Capture the cell that displays the provided text and extract its [X, Y] central coordinate. 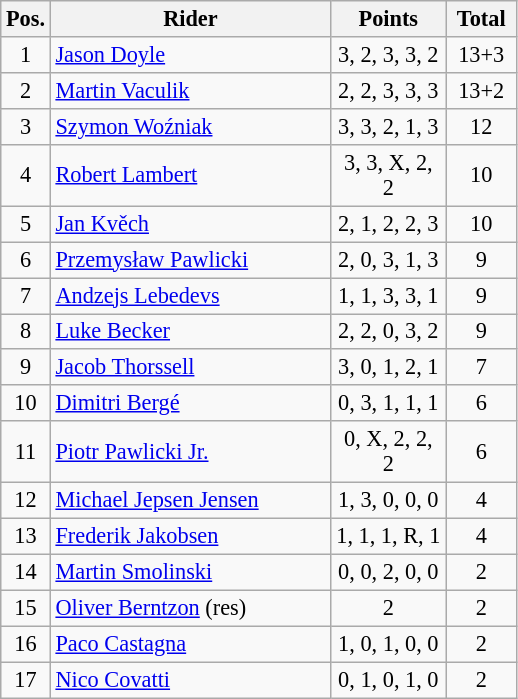
1, 1, 3, 3, 1 [388, 295]
2, 2, 3, 3, 3 [388, 90]
Jason Doyle [190, 55]
Luke Becker [190, 331]
16 [26, 644]
2, 2, 0, 3, 2 [388, 331]
13 [26, 536]
15 [26, 608]
5 [26, 224]
Nico Covatti [190, 680]
Dimitri Bergé [190, 403]
Szymon Woźniak [190, 126]
3, 3, 2, 1, 3 [388, 126]
Martin Vaculik [190, 90]
3, 2, 3, 3, 2 [388, 55]
Jan Kvěch [190, 224]
0, 3, 1, 1, 1 [388, 403]
Frederik Jakobsen [190, 536]
8 [26, 331]
1 [26, 55]
Total [481, 19]
13+2 [481, 90]
Points [388, 19]
13+3 [481, 55]
Robert Lambert [190, 174]
Przemysław Pawlicki [190, 260]
3, 3, X, 2, 2 [388, 174]
0, X, 2, 2, 2 [388, 452]
2, 1, 2, 2, 3 [388, 224]
Paco Castagna [190, 644]
Pos. [26, 19]
1, 1, 1, R, 1 [388, 536]
Martin Smolinski [190, 572]
3, 0, 1, 2, 1 [388, 367]
11 [26, 452]
Jacob Thorssell [190, 367]
2, 0, 3, 1, 3 [388, 260]
17 [26, 680]
Andzejs Lebedevs [190, 295]
3 [26, 126]
Michael Jepsen Jensen [190, 500]
1, 0, 1, 0, 0 [388, 644]
0, 0, 2, 0, 0 [388, 572]
Oliver Berntzon (res) [190, 608]
0, 1, 0, 1, 0 [388, 680]
14 [26, 572]
Piotr Pawlicki Jr. [190, 452]
1, 3, 0, 0, 0 [388, 500]
Rider [190, 19]
